Return (X, Y) of the center of cell containing provided text 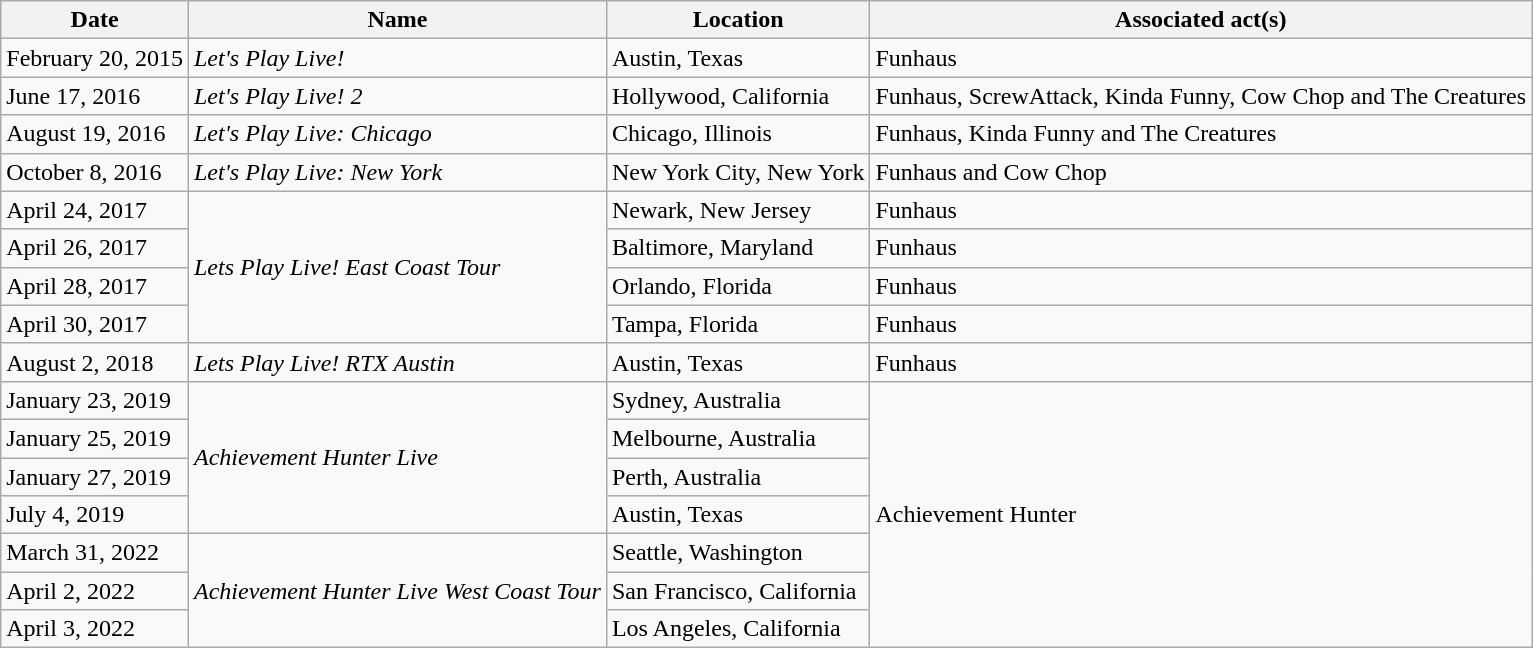
Lets Play Live! RTX Austin (397, 362)
March 31, 2022 (95, 553)
January 27, 2019 (95, 477)
April 24, 2017 (95, 210)
Los Angeles, California (738, 629)
April 30, 2017 (95, 324)
Baltimore, Maryland (738, 248)
Perth, Australia (738, 477)
Melbourne, Australia (738, 438)
Hollywood, California (738, 96)
Achievement Hunter Live West Coast Tour (397, 591)
Funhaus, ScrewAttack, Kinda Funny, Cow Chop and The Creatures (1201, 96)
April 28, 2017 (95, 286)
June 17, 2016 (95, 96)
Let's Play Live: New York (397, 172)
Achievement Hunter Live (397, 457)
Sydney, Australia (738, 400)
Orlando, Florida (738, 286)
Newark, New Jersey (738, 210)
April 26, 2017 (95, 248)
Let's Play Live: Chicago (397, 134)
January 25, 2019 (95, 438)
April 2, 2022 (95, 591)
August 2, 2018 (95, 362)
July 4, 2019 (95, 515)
January 23, 2019 (95, 400)
New York City, New York (738, 172)
October 8, 2016 (95, 172)
February 20, 2015 (95, 58)
Date (95, 20)
Achievement Hunter (1201, 514)
Let's Play Live! (397, 58)
April 3, 2022 (95, 629)
Let's Play Live! 2 (397, 96)
Name (397, 20)
August 19, 2016 (95, 134)
Funhaus and Cow Chop (1201, 172)
Lets Play Live! East Coast Tour (397, 267)
Chicago, Illinois (738, 134)
Seattle, Washington (738, 553)
Location (738, 20)
Tampa, Florida (738, 324)
San Francisco, California (738, 591)
Funhaus, Kinda Funny and The Creatures (1201, 134)
Associated act(s) (1201, 20)
